Pinpoint the cell where the given text exists, returning its (X, Y) midpoint coordinate. 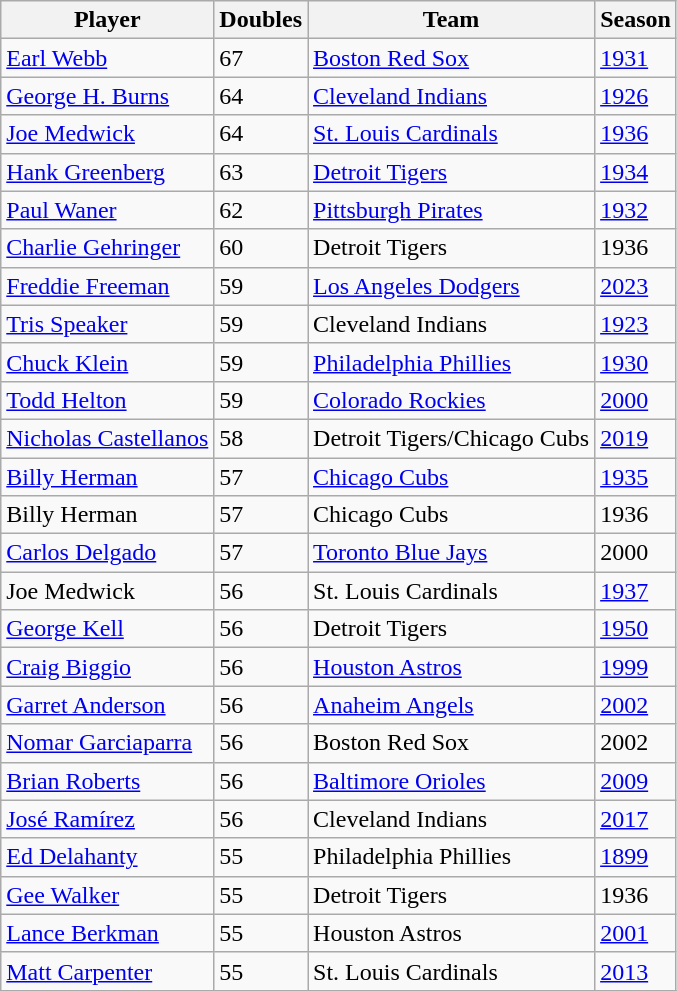
Craig Biggio (108, 667)
2023 (636, 286)
2009 (636, 781)
60 (261, 248)
Nomar Garciaparra (108, 743)
Lance Berkman (108, 933)
1899 (636, 857)
Doubles (261, 20)
1932 (636, 210)
Earl Webb (108, 58)
67 (261, 58)
Chuck Klein (108, 362)
1931 (636, 58)
George Kell (108, 629)
Season (636, 20)
José Ramírez (108, 819)
63 (261, 172)
Detroit Tigers/Chicago Cubs (452, 438)
1926 (636, 96)
Toronto Blue Jays (452, 553)
1930 (636, 362)
Charlie Gehringer (108, 248)
2001 (636, 933)
1934 (636, 172)
Colorado Rockies (452, 400)
Carlos Delgado (108, 553)
58 (261, 438)
Player (108, 20)
Pittsburgh Pirates (452, 210)
Garret Anderson (108, 705)
Nicholas Castellanos (108, 438)
1999 (636, 667)
62 (261, 210)
1923 (636, 324)
Hank Greenberg (108, 172)
1937 (636, 591)
Tris Speaker (108, 324)
2017 (636, 819)
Anaheim Angels (452, 705)
Todd Helton (108, 400)
Brian Roberts (108, 781)
Matt Carpenter (108, 971)
Ed Delahanty (108, 857)
Paul Waner (108, 210)
Gee Walker (108, 895)
Freddie Freeman (108, 286)
Los Angeles Dodgers (452, 286)
Baltimore Orioles (452, 781)
1935 (636, 477)
1950 (636, 629)
2019 (636, 438)
George H. Burns (108, 96)
2013 (636, 971)
Team (452, 20)
